Pinpoint the cell where the given text exists, returning its (x, y) midpoint coordinate. 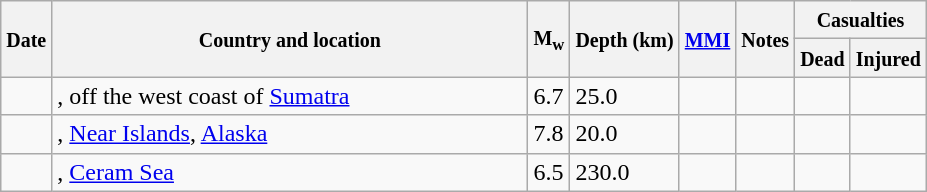
25.0 (624, 96)
, Ceram Sea (290, 172)
MMI (708, 39)
230.0 (624, 172)
6.7 (549, 96)
Notes (766, 39)
20.0 (624, 134)
Date (26, 39)
6.5 (549, 172)
Dead (823, 58)
Depth (km) (624, 39)
Mw (549, 39)
Country and location (290, 39)
, off the west coast of Sumatra (290, 96)
Casualties (861, 20)
, Near Islands, Alaska (290, 134)
Injured (888, 58)
7.8 (549, 134)
